Scan for the cell matching the given text and deliver its (x, y) coordinate at center. 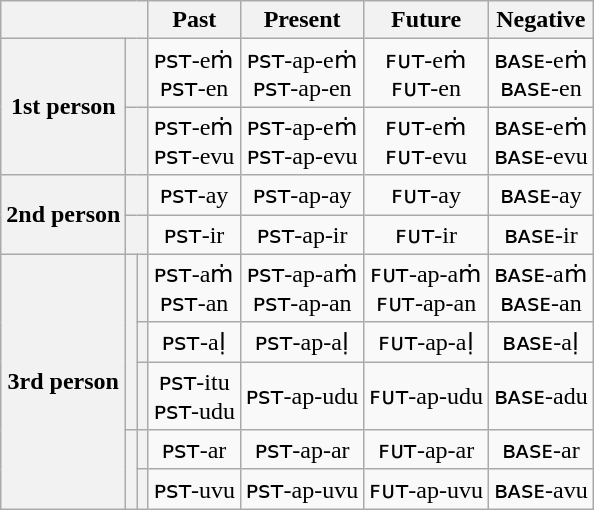
ᴩꜱᴛ-ap-eṁᴩꜱᴛ-ap-evu (302, 141)
1st person (64, 107)
ᴩꜱᴛ-ar (194, 450)
ᴩꜱᴛ-ap-aḷ (302, 342)
ᴩꜱᴛ-ap-uvu (302, 489)
ꜰᴜᴛ-eṁꜰᴜᴛ-evu (426, 141)
ᴩꜱᴛ-ituᴩꜱᴛ-udu (194, 396)
ꜰᴜᴛ-ap-udu (426, 396)
ꜰᴜᴛ-ap-aṁꜰᴜᴛ-ap-an (426, 288)
ʙᴀꜱᴇ-adu (540, 396)
ᴩꜱᴛ-ap-udu (302, 396)
ꜰᴜᴛ-eṁꜰᴜᴛ-en (426, 73)
ᴩꜱᴛ-aḷ (194, 342)
ꜰᴜᴛ-ir (426, 234)
ʙᴀꜱᴇ-avu (540, 489)
2nd person (64, 214)
ᴩꜱᴛ-ir (194, 234)
Past (194, 20)
ᴩꜱᴛ-ap-aṁᴩꜱᴛ-ap-an (302, 288)
ʙᴀꜱᴇ-aḷ (540, 342)
ᴩꜱᴛ-ap-ar (302, 450)
ꜰᴜᴛ-ap-aḷ (426, 342)
ᴩꜱᴛ-ap-ir (302, 234)
ʙᴀꜱᴇ-eṁʙᴀꜱᴇ-evu (540, 141)
ꜰᴜᴛ-ay (426, 195)
ꜰᴜᴛ-ap-ar (426, 450)
ᴩꜱᴛ-ap-ay (302, 195)
ᴩꜱᴛ-aṁᴩꜱᴛ-an (194, 288)
Present (302, 20)
ꜰᴜᴛ-ap-uvu (426, 489)
ᴩꜱᴛ-eṁᴩꜱᴛ-en (194, 73)
3rd person (64, 382)
ᴩꜱᴛ-ap-eṁᴩꜱᴛ-ap-en (302, 73)
ʙᴀꜱᴇ-ay (540, 195)
Negative (540, 20)
ᴩꜱᴛ-eṁᴩꜱᴛ-evu (194, 141)
ʙᴀꜱᴇ-aṁʙᴀꜱᴇ-an (540, 288)
ᴩꜱᴛ-uvu (194, 489)
Future (426, 20)
ʙᴀꜱᴇ-ar (540, 450)
ᴩꜱᴛ-ay (194, 195)
ʙᴀꜱᴇ-eṁʙᴀꜱᴇ-en (540, 73)
ʙᴀꜱᴇ-ir (540, 234)
